Find where the given text appears and provide that cell's center as (x, y) coordinate. 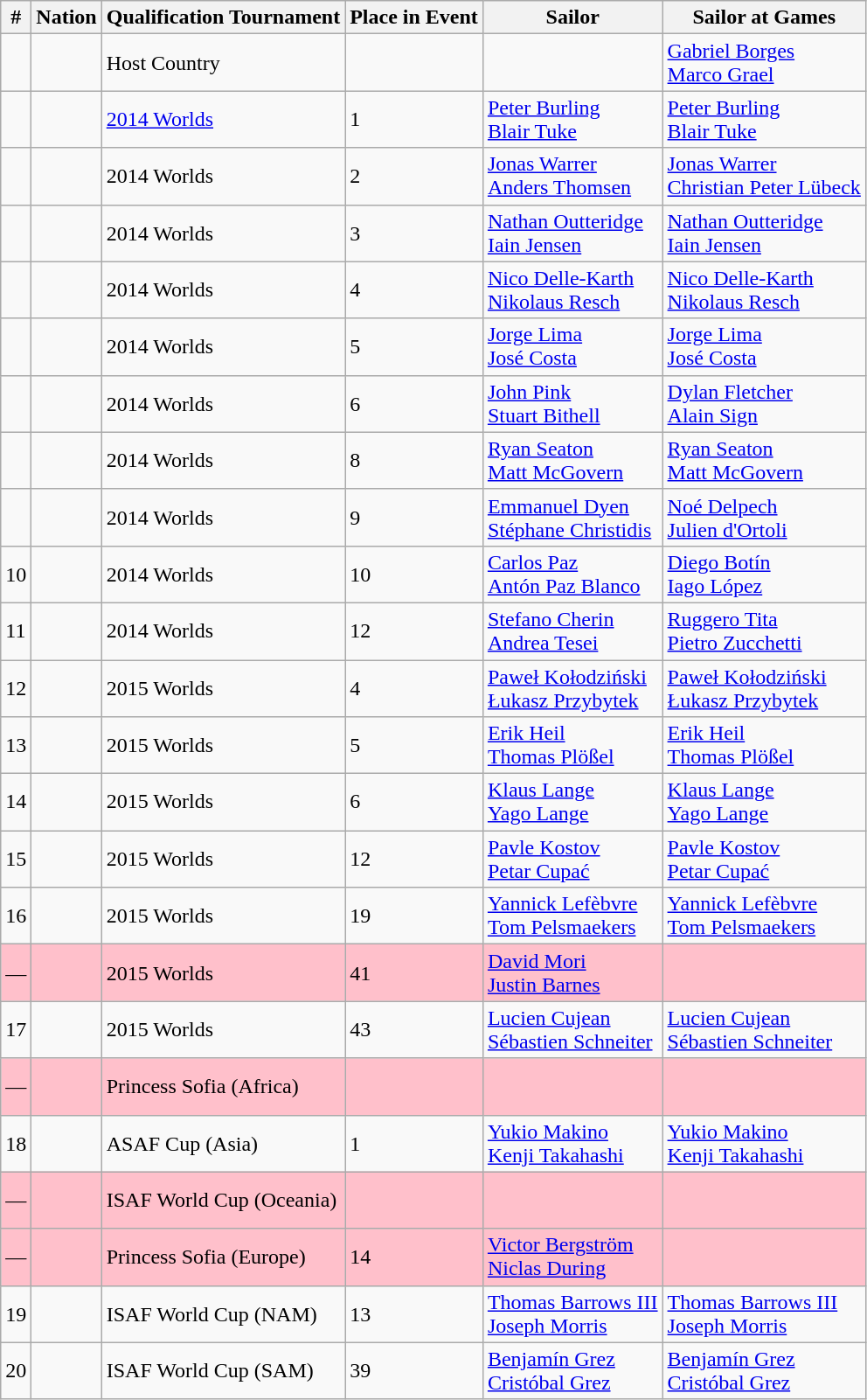
43 (414, 1030)
Sailor (572, 17)
3 (414, 233)
39 (414, 1371)
Ruggero TitaPietro Zucchetti (764, 631)
David MoriJustin Barnes (572, 972)
John PinkStuart Bithell (572, 404)
Jonas WarrerAnders Thomsen (572, 177)
Dylan FletcherAlain Sign (764, 404)
9 (414, 518)
17 (16, 1030)
Stefano CherinAndrea Tesei (572, 631)
Jonas WarrerChristian Peter Lübeck (764, 177)
11 (16, 631)
Carlos PazAntón Paz Blanco (572, 574)
Princess Sofia (Africa) (223, 1086)
# (16, 17)
ISAF World Cup (SAM) (223, 1371)
ASAF Cup (Asia) (223, 1144)
15 (16, 859)
Diego BotínIago López (764, 574)
ISAF World Cup (NAM) (223, 1313)
Sailor at Games (764, 17)
18 (16, 1144)
41 (414, 972)
Princess Sofia (Europe) (223, 1257)
20 (16, 1371)
Victor BergströmNiclas During (572, 1257)
8 (414, 460)
Nation (66, 17)
Emmanuel DyenStéphane Christidis (572, 518)
Host Country (223, 63)
Qualification Tournament (223, 17)
Place in Event (414, 17)
Gabriel BorgesMarco Grael (764, 63)
16 (16, 916)
ISAF World Cup (Oceania) (223, 1200)
2 (414, 177)
Noé DelpechJulien d'Ortoli (764, 518)
